Output the [X, Y] coordinate of the center of the cell containing the given text.  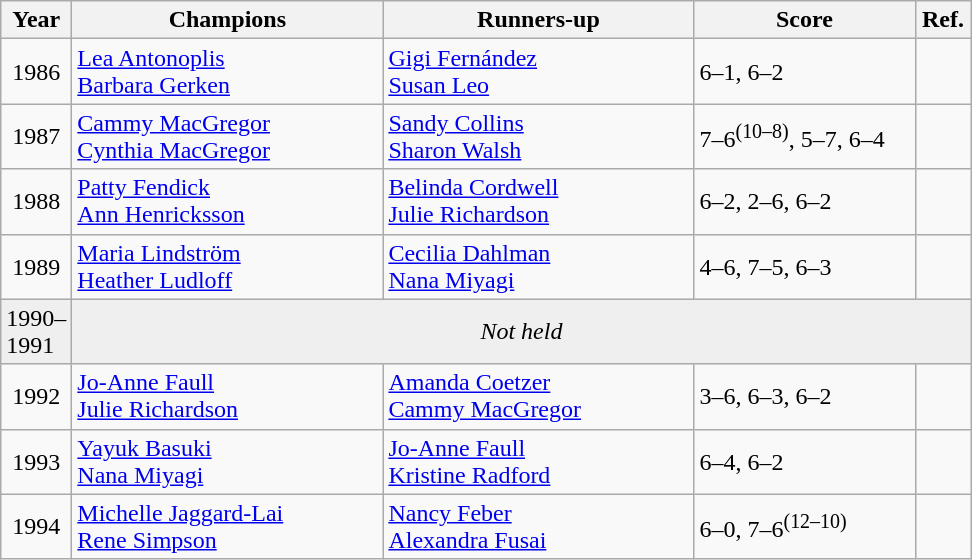
Cammy MacGregor Cynthia MacGregor [228, 136]
1994 [36, 526]
1987 [36, 136]
Gigi Fernández Susan Leo [538, 72]
Amanda Coetzer Cammy MacGregor [538, 396]
Lea Antonoplis Barbara Gerken [228, 72]
1990–1991 [36, 332]
1988 [36, 202]
Maria Lindström Heather Ludloff [228, 266]
7–6(10–8), 5–7, 6–4 [804, 136]
6–4, 6–2 [804, 462]
Nancy Feber Alexandra Fusai [538, 526]
Sandy Collins Sharon Walsh [538, 136]
6–2, 2–6, 6–2 [804, 202]
Champions [228, 20]
Patty Fendick Ann Henricksson [228, 202]
Michelle Jaggard-Lai Rene Simpson [228, 526]
Belinda Cordwell Julie Richardson [538, 202]
Year [36, 20]
6–0, 7–6(12–10) [804, 526]
1986 [36, 72]
Jo-Anne Faull Kristine Radford [538, 462]
Runners-up [538, 20]
Jo-Anne Faull Julie Richardson [228, 396]
6–1, 6–2 [804, 72]
Cecilia Dahlman Nana Miyagi [538, 266]
1989 [36, 266]
4–6, 7–5, 6–3 [804, 266]
Score [804, 20]
Ref. [943, 20]
Not held [522, 332]
3–6, 6–3, 6–2 [804, 396]
1993 [36, 462]
Yayuk Basuki Nana Miyagi [228, 462]
1992 [36, 396]
